Output the [X, Y] coordinate of the center of the cell containing the given text.  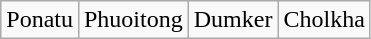
Ponatu [40, 20]
Phuoitong [133, 20]
Dumker [233, 20]
Cholkha [324, 20]
